Detect which cell encompasses the target text, then output its (X, Y) center coordinate. 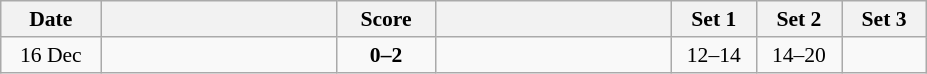
Set 1 (714, 19)
14–20 (798, 55)
Score (386, 19)
12–14 (714, 55)
Set 3 (884, 19)
16 Dec (51, 55)
Set 2 (798, 19)
0–2 (386, 55)
Date (51, 19)
